Locate the cell with the specified text and output its (X, Y) center coordinate. 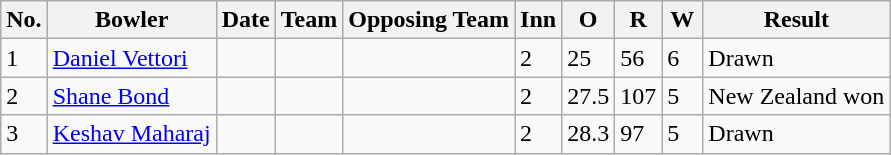
Bowler (132, 20)
No. (24, 20)
Date (246, 20)
Daniel Vettori (132, 58)
Keshav Maharaj (132, 134)
Team (309, 20)
R (638, 20)
28.3 (588, 134)
O (588, 20)
6 (682, 58)
Result (796, 20)
W (682, 20)
97 (638, 134)
New Zealand won (796, 96)
27.5 (588, 96)
Opposing Team (429, 20)
107 (638, 96)
1 (24, 58)
Shane Bond (132, 96)
56 (638, 58)
3 (24, 134)
Inn (538, 20)
25 (588, 58)
